Return [x, y] of the center of cell containing provided text 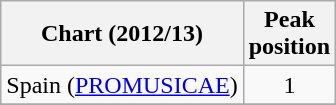
Spain (PROMUSICAE) [122, 85]
Peakposition [289, 34]
1 [289, 85]
Chart (2012/13) [122, 34]
